Locate the cell with the specified text and output its (X, Y) center coordinate. 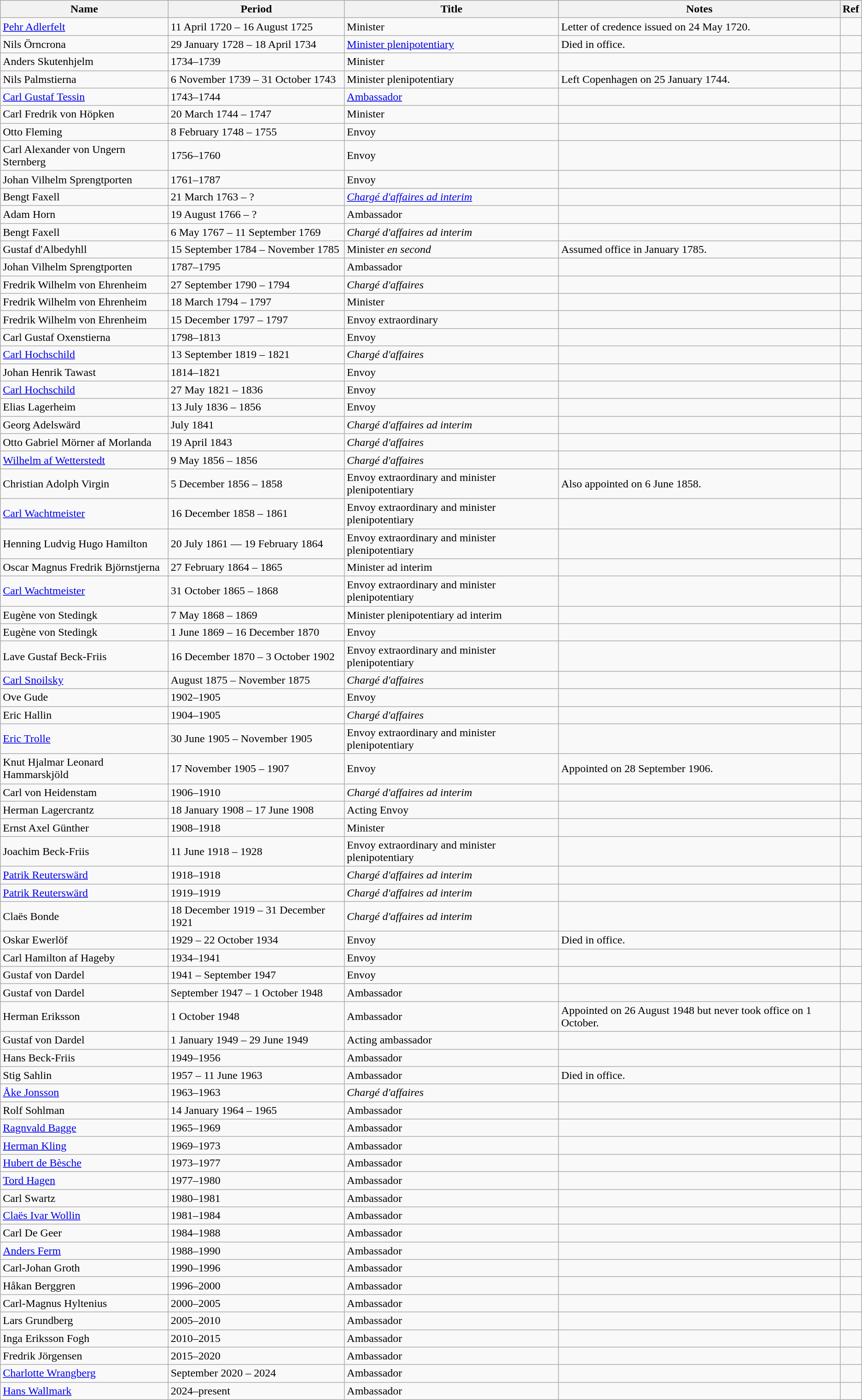
1984–1988 (256, 1233)
Minister plenipotentiary ad interim (451, 615)
1 January 1949 – 29 June 1949 (256, 1040)
Herman Kling (84, 1145)
Gustaf d'Albedyhll (84, 250)
18 January 1908 – 17 June 1908 (256, 810)
Henning Ludvig Hugo Hamilton (84, 544)
Ref (851, 9)
Envoy extraordinary (451, 320)
Nils Palmstierna (84, 79)
Fredrik Jörgensen (84, 1356)
Appointed on 28 September 1906. (699, 768)
Assumed office in January 1785. (699, 250)
Carl De Geer (84, 1233)
Nils Örncrona (84, 44)
1977–1980 (256, 1180)
Carl-Johan Groth (84, 1268)
September 1947 – 1 October 1948 (256, 993)
20 March 1744 – 1747 (256, 114)
Period (256, 9)
15 December 1797 – 1797 (256, 320)
1756–1760 (256, 156)
Ove Gude (84, 697)
Pehr Adlerfelt (84, 27)
27 September 1790 – 1794 (256, 285)
1919–1919 (256, 892)
2024–present (256, 1391)
Eric Hallin (84, 715)
1906–1910 (256, 792)
19 April 1843 (256, 442)
Oscar Magnus Fredrik Björnstjerna (84, 568)
16 December 1858 – 1861 (256, 513)
7 May 1868 – 1869 (256, 615)
31 October 1865 – 1868 (256, 592)
Stig Sahlin (84, 1075)
Claës Bonde (84, 917)
Carl von Heidenstam (84, 792)
Anders Skutenhjelm (84, 62)
Carl-Magnus Hyltenius (84, 1303)
1969–1973 (256, 1145)
Ernst Axel Günther (84, 827)
2015–2020 (256, 1356)
Claës Ivar Wollin (84, 1216)
29 January 1728 – 18 April 1734 (256, 44)
1734–1739 (256, 62)
1963–1963 (256, 1093)
2010–2015 (256, 1338)
15 September 1784 – November 1785 (256, 250)
Hans Beck-Friis (84, 1058)
Name (84, 9)
1980–1981 (256, 1198)
Joachim Beck-Friis (84, 851)
11 April 1720 – 16 August 1725 (256, 27)
14 January 1964 – 1965 (256, 1110)
Appointed on 26 August 1948 but never took office on 1 October. (699, 1016)
27 May 1821 – 1836 (256, 390)
July 1841 (256, 425)
Acting ambassador (451, 1040)
1973–1977 (256, 1163)
9 May 1856 – 1856 (256, 460)
1934–1941 (256, 958)
1902–1905 (256, 697)
Also appointed on 6 June 1858. (699, 484)
Georg Adelswärd (84, 425)
1743–1744 (256, 97)
Acting Envoy (451, 810)
30 June 1905 – November 1905 (256, 739)
1908–1918 (256, 827)
8 February 1748 – 1755 (256, 132)
Herman Eriksson (84, 1016)
2000–2005 (256, 1303)
18 December 1919 – 31 December 1921 (256, 917)
Wilhelm af Wetterstedt (84, 460)
1761–1787 (256, 179)
6 November 1739 – 31 October 1743 (256, 79)
1988–1990 (256, 1251)
Carl Alexander von Ungern Sternberg (84, 156)
11 June 1918 – 1928 (256, 851)
Otto Fleming (84, 132)
1904–1905 (256, 715)
1981–1984 (256, 1216)
Otto Gabriel Mörner af Morlanda (84, 442)
Johan Henrik Tawast (84, 372)
Carl Gustaf Oxenstierna (84, 337)
Åke Jonsson (84, 1093)
August 1875 – November 1875 (256, 680)
13 July 1836 – 1856 (256, 407)
Håkan Berggren (84, 1286)
1965–1969 (256, 1128)
19 August 1766 – ? (256, 214)
1957 – 11 June 1963 (256, 1075)
Knut Hjalmar Leonard Hammarskjöld (84, 768)
Tord Hagen (84, 1180)
1 October 1948 (256, 1016)
Carl Gustaf Tessin (84, 97)
27 February 1864 – 1865 (256, 568)
September 2020 – 2024 (256, 1373)
Left Copenhagen on 25 January 1744. (699, 79)
Carl Fredrik von Höpken (84, 114)
16 December 1870 – 3 October 1902 (256, 656)
Carl Hamilton af Hageby (84, 958)
Anders Ferm (84, 1251)
Elias Lagerheim (84, 407)
Carl Snoilsky (84, 680)
5 December 1856 – 1858 (256, 484)
1814–1821 (256, 372)
Oskar Ewerlöf (84, 940)
Minister en second (451, 250)
Eric Trolle (84, 739)
Notes (699, 9)
20 July 1861 — 19 February 1864 (256, 544)
17 November 1905 – 1907 (256, 768)
1918–1918 (256, 875)
1990–1996 (256, 1268)
Adam Horn (84, 214)
Charlotte Wrangberg (84, 1373)
Hans Wallmark (84, 1391)
Hubert de Bèsche (84, 1163)
Lave Gustaf Beck-Friis (84, 656)
1798–1813 (256, 337)
1996–2000 (256, 1286)
Minister ad interim (451, 568)
1929 – 22 October 1934 (256, 940)
18 March 1794 – 1797 (256, 302)
2005–2010 (256, 1321)
6 May 1767 – 11 September 1769 (256, 232)
1 June 1869 – 16 December 1870 (256, 633)
Herman Lagercrantz (84, 810)
1787–1795 (256, 267)
13 September 1819 – 1821 (256, 355)
Lars Grundberg (84, 1321)
1941 – September 1947 (256, 975)
Letter of credence issued on 24 May 1720. (699, 27)
1949–1956 (256, 1058)
Christian Adolph Virgin (84, 484)
Rolf Sohlman (84, 1110)
Carl Swartz (84, 1198)
Title (451, 9)
Ragnvald Bagge (84, 1128)
21 March 1763 – ? (256, 197)
Inga Eriksson Fogh (84, 1338)
